For the text-containing cell, return its midpoint in [x, y] coordinate format. 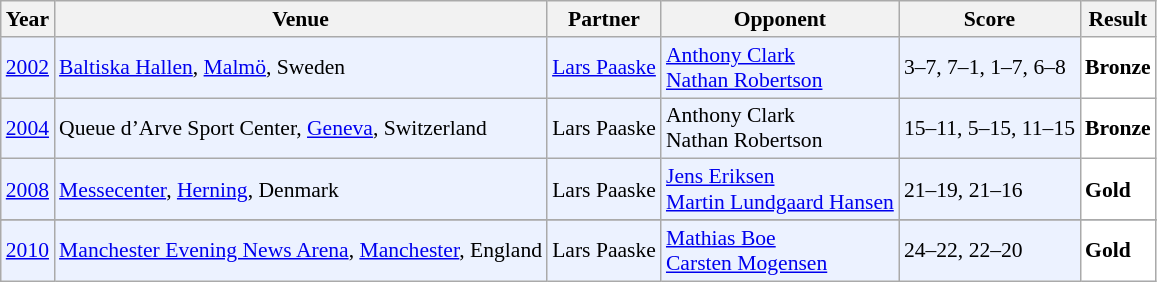
2002 [28, 68]
Mathias Boe Carsten Mogensen [780, 250]
2004 [28, 128]
Queue d’Arve Sport Center, Geneva, Switzerland [300, 128]
Baltiska Hallen, Malmö, Sweden [300, 68]
Opponent [780, 19]
15–11, 5–15, 11–15 [990, 128]
3–7, 7–1, 1–7, 6–8 [990, 68]
Jens Eriksen Martin Lundgaard Hansen [780, 190]
Manchester Evening News Arena, Manchester, England [300, 250]
Messecenter, Herning, Denmark [300, 190]
2010 [28, 250]
Result [1118, 19]
Year [28, 19]
24–22, 22–20 [990, 250]
21–19, 21–16 [990, 190]
Score [990, 19]
Partner [604, 19]
2008 [28, 190]
Venue [300, 19]
